Return (x, y) of the center of cell containing provided text 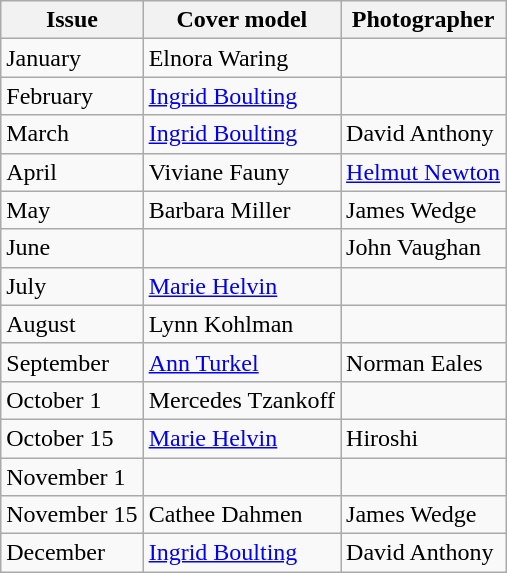
Cover model (242, 20)
Mercedes Tzankoff (242, 400)
February (72, 96)
September (72, 362)
March (72, 134)
May (72, 210)
October 1 (72, 400)
John Vaughan (424, 248)
November 15 (72, 515)
Viviane Fauny (242, 172)
October 15 (72, 438)
Hiroshi (424, 438)
Lynn Kohlman (242, 324)
December (72, 553)
Elnora Waring (242, 58)
Barbara Miller (242, 210)
January (72, 58)
July (72, 286)
June (72, 248)
November 1 (72, 477)
Photographer (424, 20)
Cathee Dahmen (242, 515)
Ann Turkel (242, 362)
Norman Eales (424, 362)
April (72, 172)
Helmut Newton (424, 172)
Issue (72, 20)
August (72, 324)
